Return (x, y) of the center of cell containing provided text 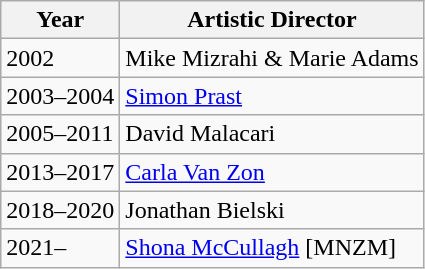
Carla Van Zon (272, 172)
2002 (60, 58)
2005–2011 (60, 134)
2021– (60, 248)
David Malacari (272, 134)
2018–2020 (60, 210)
2013–2017 (60, 172)
Jonathan Bielski (272, 210)
Shona McCullagh [MNZM] (272, 248)
Mike Mizrahi & Marie Adams (272, 58)
Artistic Director (272, 20)
Year (60, 20)
Simon Prast (272, 96)
2003–2004 (60, 96)
